Scan for the cell matching the given text and deliver its (x, y) coordinate at center. 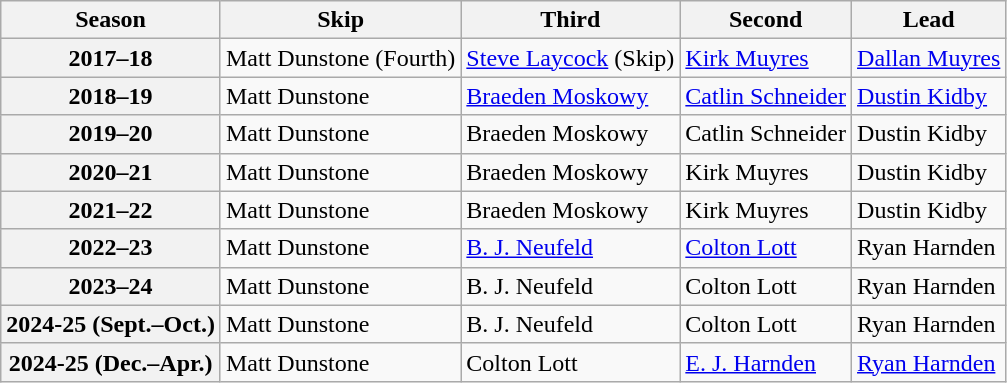
2017–18 (111, 58)
Matt Dunstone (Fourth) (340, 58)
2022–23 (111, 248)
Third (570, 20)
2020–21 (111, 172)
2021–22 (111, 210)
Second (766, 20)
2024-25 (Sept.–Oct.) (111, 324)
Season (111, 20)
Lead (929, 20)
2024-25 (Dec.–Apr.) (111, 362)
2019–20 (111, 134)
Dallan Muyres (929, 58)
Steve Laycock (Skip) (570, 58)
2023–24 (111, 286)
Skip (340, 20)
E. J. Harnden (766, 362)
2018–19 (111, 96)
